Return the [x, y] coordinate for the center point of the cell that contains the specified text.  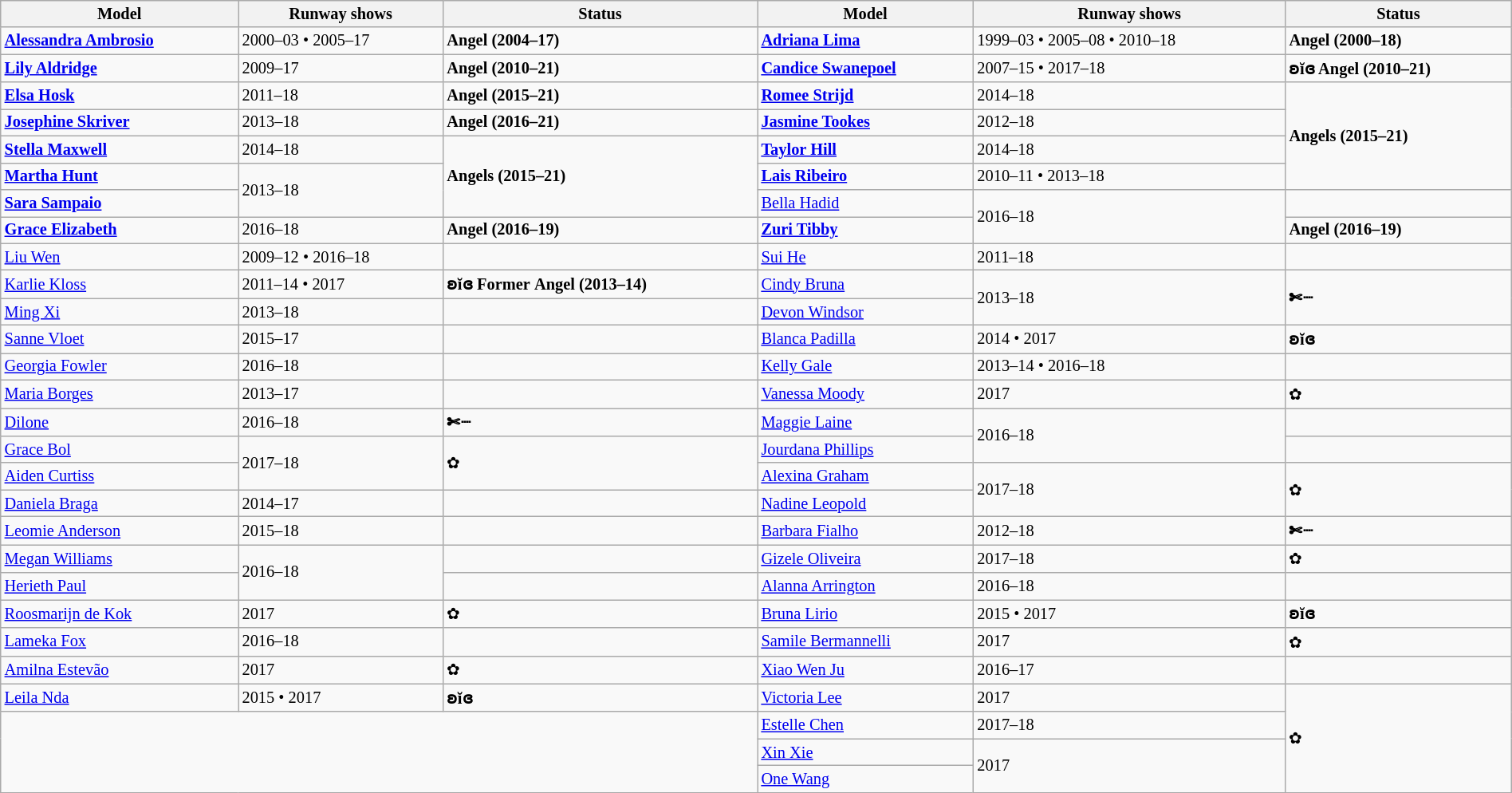
Xin Xie [866, 752]
Devon Windsor [866, 312]
Vanessa Moody [866, 394]
Lily Aldridge [120, 69]
Kelly Gale [866, 366]
Ming Xi [120, 312]
Leomie Anderson [120, 530]
Megan Williams [120, 558]
2010–11 • 2013–18 [1129, 176]
Sui He [866, 257]
2000–03 • 2005–17 [341, 41]
2011–14 • 2017 [341, 284]
Aiden Curtiss [120, 476]
2013–17 [341, 394]
2009–17 [341, 69]
2015–17 [341, 338]
Sara Sampaio [120, 203]
Barbara Fialho [866, 530]
Josephine Skriver [120, 122]
Karlie Kloss [120, 284]
Jasmine Tookes [866, 122]
Angel (2000–18) [1399, 41]
Bruna Lirio [866, 613]
Grace Elizabeth [120, 230]
Maria Borges [120, 394]
Elsa Hosk [120, 96]
Candice Swanepoel [866, 69]
2007–15 • 2017–18 [1129, 69]
2009–12 • 2016–18 [341, 257]
Martha Hunt [120, 176]
Angel (2015–21) [600, 96]
Taylor Hill [866, 149]
Leila Nda [120, 697]
2015–18 [341, 530]
Bella Hadid [866, 203]
Angel (2016–21) [600, 122]
Alanna Arrington [866, 586]
Maggie Laine [866, 421]
Nadine Leopold [866, 503]
Estelle Chen [866, 725]
2014 • 2017 [1129, 338]
Xiao Wen Ju [866, 670]
Alexina Graham [866, 476]
Lameka Fox [120, 641]
Jourdana Phillips [866, 449]
Lais Ribeiro [866, 176]
2013–14 • 2016–18 [1129, 366]
2016–17 [1129, 670]
Victoria Lee [866, 697]
Sanne Vloet [120, 338]
Zuri Tibby [866, 230]
Stella Maxwell [120, 149]
Daniela Braga [120, 503]
Samile Bermannelli [866, 641]
One Wang [866, 779]
Romee Strijd [866, 96]
Grace Bol [120, 449]
2014–17 [341, 503]
Alessandra Ambrosio [120, 41]
Herieth Paul [120, 586]
Amilna Estevão [120, 670]
Blanca Padilla [866, 338]
Liu Wen [120, 257]
Angel (2010–21) [600, 69]
ʚĭɞ Former Angel (2013–14) [600, 284]
Angel (2004–17) [600, 41]
Dilone [120, 421]
1999–03 • 2005–08 • 2010–18 [1129, 41]
Roosmarijn de Kok [120, 613]
Cindy Bruna [866, 284]
Gizele Oliveira [866, 558]
Adriana Lima [866, 41]
Georgia Fowler [120, 366]
ʚĭɞ Angel (2010–21) [1399, 69]
